Provide the (x, y) coordinate of the cell's center where the given text is located.  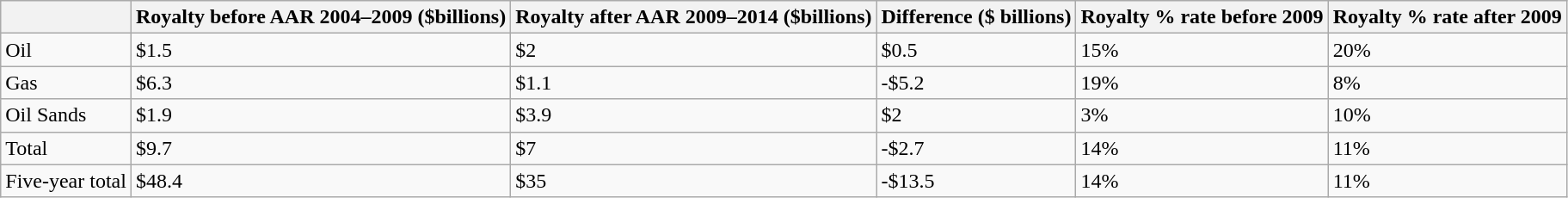
Oil Sands (66, 115)
-$2.7 (976, 148)
$1.1 (693, 83)
Total (66, 148)
15% (1202, 50)
Royalty % rate after 2009 (1447, 17)
$1.9 (320, 115)
$6.3 (320, 83)
$3.9 (693, 115)
20% (1447, 50)
$9.7 (320, 148)
$35 (693, 181)
Royalty after AAR 2009–2014 ($billions) (693, 17)
Five-year total (66, 181)
$0.5 (976, 50)
$7 (693, 148)
Gas (66, 83)
$48.4 (320, 181)
Oil (66, 50)
$1.5 (320, 50)
-$13.5 (976, 181)
Difference ($ billions) (976, 17)
8% (1447, 83)
19% (1202, 83)
Royalty % rate before 2009 (1202, 17)
Royalty before AAR 2004–2009 ($billions) (320, 17)
3% (1202, 115)
10% (1447, 115)
-$5.2 (976, 83)
